Locate the cell with the specified text and output its [X, Y] center coordinate. 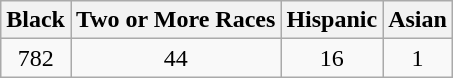
1 [418, 58]
782 [36, 58]
Two or More Races [175, 20]
44 [175, 58]
16 [332, 58]
Black [36, 20]
Hispanic [332, 20]
Asian [418, 20]
